Identify which cell holds the provided text, then report its (x, y) central coordinate. 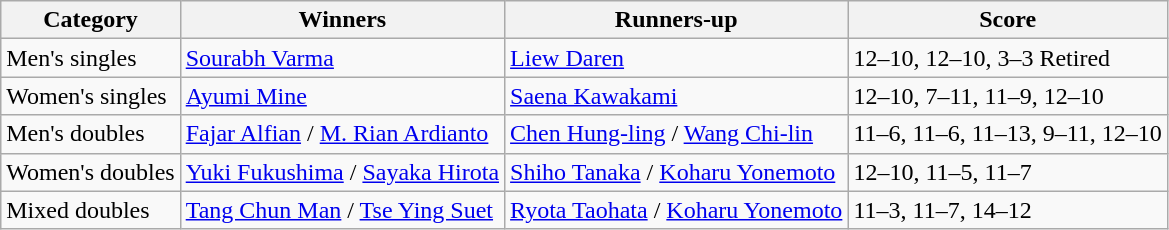
Women's singles (90, 96)
Yuki Fukushima / Sayaka Hirota (342, 172)
Liew Daren (676, 58)
Mixed doubles (90, 210)
12–10, 12–10, 3–3 Retired (1008, 58)
Category (90, 20)
Score (1008, 20)
Ayumi Mine (342, 96)
12–10, 11–5, 11–7 (1008, 172)
Runners-up (676, 20)
Women's doubles (90, 172)
Sourabh Varma (342, 58)
Shiho Tanaka / Koharu Yonemoto (676, 172)
11–6, 11–6, 11–13, 9–11, 12–10 (1008, 134)
Winners (342, 20)
Men's singles (90, 58)
Men's doubles (90, 134)
12–10, 7–11, 11–9, 12–10 (1008, 96)
Chen Hung-ling / Wang Chi-lin (676, 134)
Saena Kawakami (676, 96)
11–3, 11–7, 14–12 (1008, 210)
Fajar Alfian / M. Rian Ardianto (342, 134)
Ryota Taohata / Koharu Yonemoto (676, 210)
Tang Chun Man / Tse Ying Suet (342, 210)
